From the cell containing the given text, extract its center point as (X, Y) coordinate. 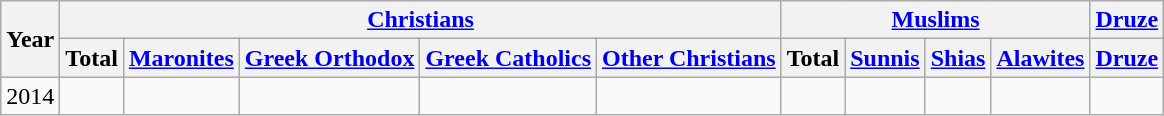
Muslims (936, 20)
Greek Catholics (508, 58)
Other Christians (690, 58)
Shias (958, 58)
Alawites (1040, 58)
Maronites (181, 58)
Sunnis (885, 58)
Greek Orthodox (330, 58)
Christians (420, 20)
2014 (30, 96)
Year (30, 39)
